Search for the cell housing the specified text and yield its (X, Y) center coordinate. 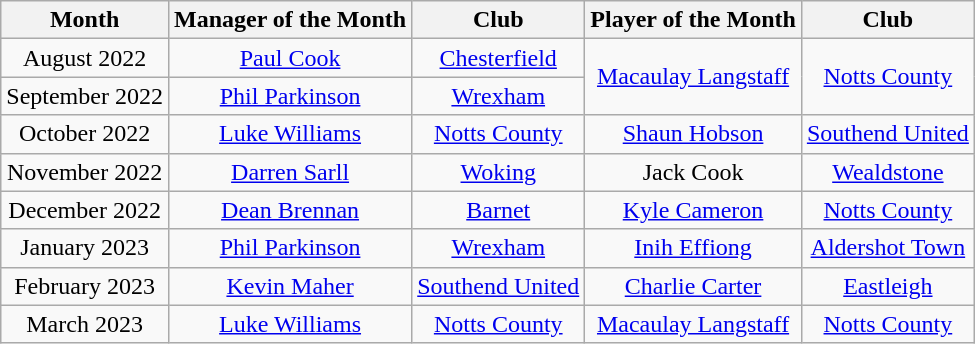
Shaun Hobson (694, 134)
Eastleigh (888, 286)
Wealdstone (888, 172)
December 2022 (85, 210)
March 2023 (85, 324)
Chesterfield (498, 58)
Paul Cook (290, 58)
January 2023 (85, 248)
August 2022 (85, 58)
Inih Effiong (694, 248)
Kyle Cameron (694, 210)
Barnet (498, 210)
Aldershot Town (888, 248)
Charlie Carter (694, 286)
Jack Cook (694, 172)
Kevin Maher (290, 286)
Month (85, 20)
Woking (498, 172)
Player of the Month (694, 20)
Dean Brennan (290, 210)
September 2022 (85, 96)
November 2022 (85, 172)
October 2022 (85, 134)
February 2023 (85, 286)
Manager of the Month (290, 20)
Darren Sarll (290, 172)
